Provide the (x, y) coordinate of the cell's center where the given text is located.  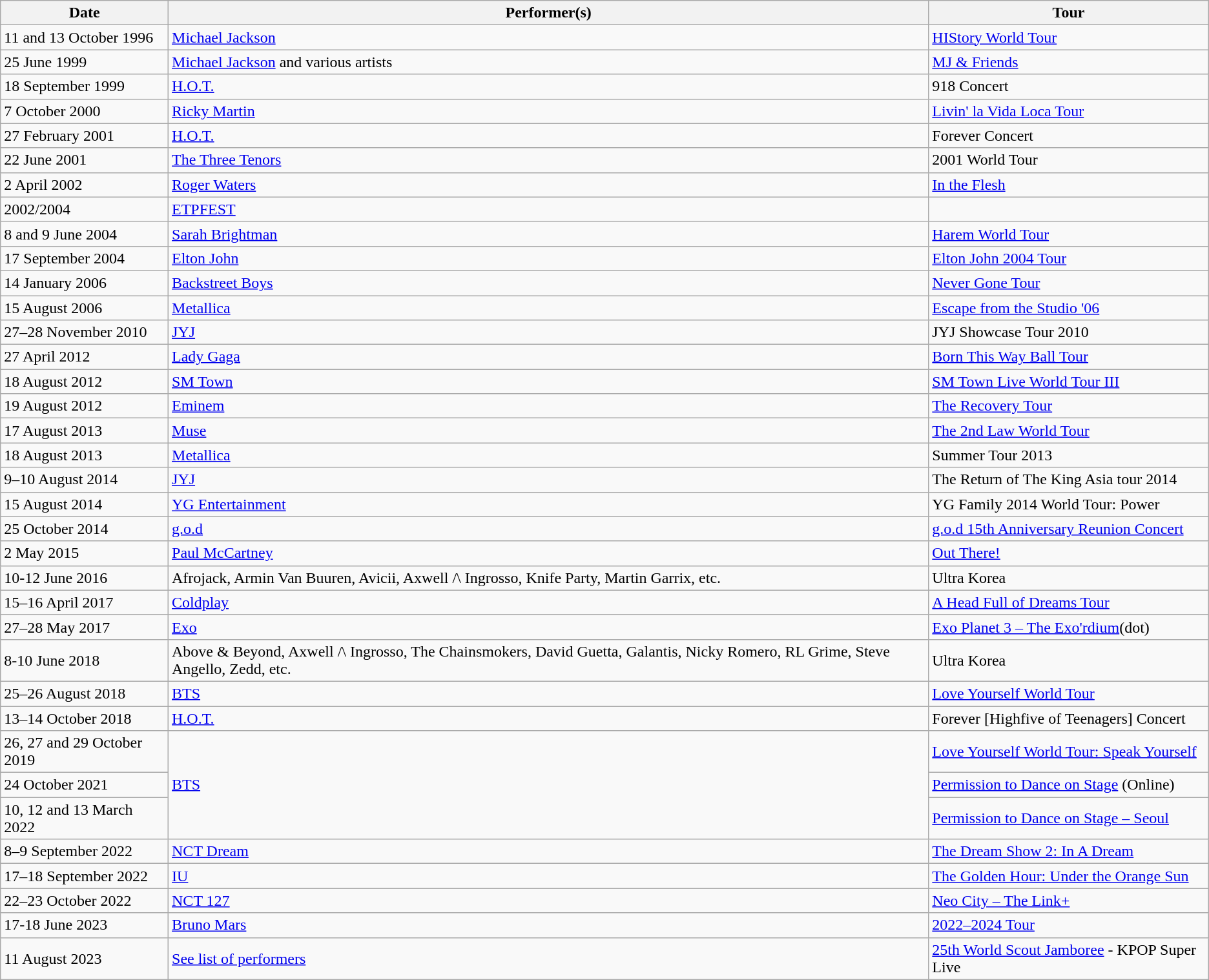
Eminem (549, 406)
The Three Tenors (549, 160)
Harem World Tour (1068, 234)
Bruno Mars (549, 925)
27–28 May 2017 (85, 627)
Above & Beyond, Axwell /\ Ingrosso, The Chainsmokers, David Guetta, Galantis, Nicky Romero, RL Grime, Steve Angello, Zedd, etc. (549, 660)
15 August 2006 (85, 308)
15 August 2014 (85, 504)
Lady Gaga (549, 357)
19 August 2012 (85, 406)
Love Yourself World Tour: Speak Yourself (1068, 751)
2001 World Tour (1068, 160)
27 February 2001 (85, 136)
Born This Way Ball Tour (1068, 357)
2022–2024 Tour (1068, 925)
Love Yourself World Tour (1068, 693)
Permission to Dance on Stage – Seoul (1068, 819)
10-12 June 2016 (85, 578)
The Golden Hour: Under the Orange Sun (1068, 876)
25 October 2014 (85, 529)
17–18 September 2022 (85, 876)
2 April 2002 (85, 185)
Sarah Brightman (549, 234)
27 April 2012 (85, 357)
7 October 2000 (85, 111)
Ricky Martin (549, 111)
Backstreet Boys (549, 283)
14 January 2006 (85, 283)
27–28 November 2010 (85, 332)
10, 12 and 13 March 2022 (85, 819)
The Return of The King Asia tour 2014 (1068, 480)
YG Family 2014 World Tour: Power (1068, 504)
NCT Dream (549, 852)
26, 27 and 29 October 2019 (85, 751)
Michael Jackson and various artists (549, 62)
8–9 September 2022 (85, 852)
Neo City – The Link+ (1068, 901)
Exo (549, 627)
SM Town Live World Tour III (1068, 382)
The 2nd Law World Tour (1068, 431)
Roger Waters (549, 185)
918 Concert (1068, 87)
Permission to Dance on Stage (Online) (1068, 785)
g.o.d (549, 529)
NCT 127 (549, 901)
Exo Planet 3 – The Exo'rdium(dot) (1068, 627)
A Head Full of Dreams Tour (1068, 602)
18 September 1999 (85, 87)
Elton John 2004 Tour (1068, 258)
Out There! (1068, 553)
17-18 June 2023 (85, 925)
JYJ Showcase Tour 2010 (1068, 332)
22 June 2001 (85, 160)
In the Flesh (1068, 185)
See list of performers (549, 958)
Paul McCartney (549, 553)
Forever Concert (1068, 136)
17 September 2004 (85, 258)
25th World Scout Jamboree - KPOP Super Live (1068, 958)
Tour (1068, 13)
2 May 2015 (85, 553)
18 August 2012 (85, 382)
HIStory World Tour (1068, 37)
Forever [Highfive of Teenagers] Concert (1068, 719)
The Dream Show 2: In A Dream (1068, 852)
8-10 June 2018 (85, 660)
13–14 October 2018 (85, 719)
Michael Jackson (549, 37)
15–16 April 2017 (85, 602)
Escape from the Studio '06 (1068, 308)
2002/2004 (85, 209)
24 October 2021 (85, 785)
Date (85, 13)
11 August 2023 (85, 958)
Summer Tour 2013 (1068, 455)
17 August 2013 (85, 431)
MJ & Friends (1068, 62)
The Recovery Tour (1068, 406)
Performer(s) (549, 13)
18 August 2013 (85, 455)
11 and 13 October 1996 (85, 37)
Coldplay (549, 602)
YG Entertainment (549, 504)
25–26 August 2018 (85, 693)
Muse (549, 431)
Afrojack, Armin Van Buuren, Avicii, Axwell /\ Ingrosso, Knife Party, Martin Garrix, etc. (549, 578)
Elton John (549, 258)
Livin' la Vida Loca Tour (1068, 111)
IU (549, 876)
ETPFEST (549, 209)
g.o.d 15th Anniversary Reunion Concert (1068, 529)
SM Town (549, 382)
Never Gone Tour (1068, 283)
8 and 9 June 2004 (85, 234)
25 June 1999 (85, 62)
9–10 August 2014 (85, 480)
22–23 October 2022 (85, 901)
